Provide the [x, y] coordinate of the cell's center where the given text is located.  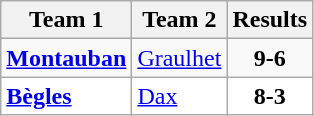
Montauban [66, 58]
Graulhet [180, 58]
Team 1 [66, 20]
8-3 [270, 96]
Bègles [66, 96]
Dax [180, 96]
Team 2 [180, 20]
Results [270, 20]
9-6 [270, 58]
